Find where the given text appears and provide that cell's center as (X, Y) coordinate. 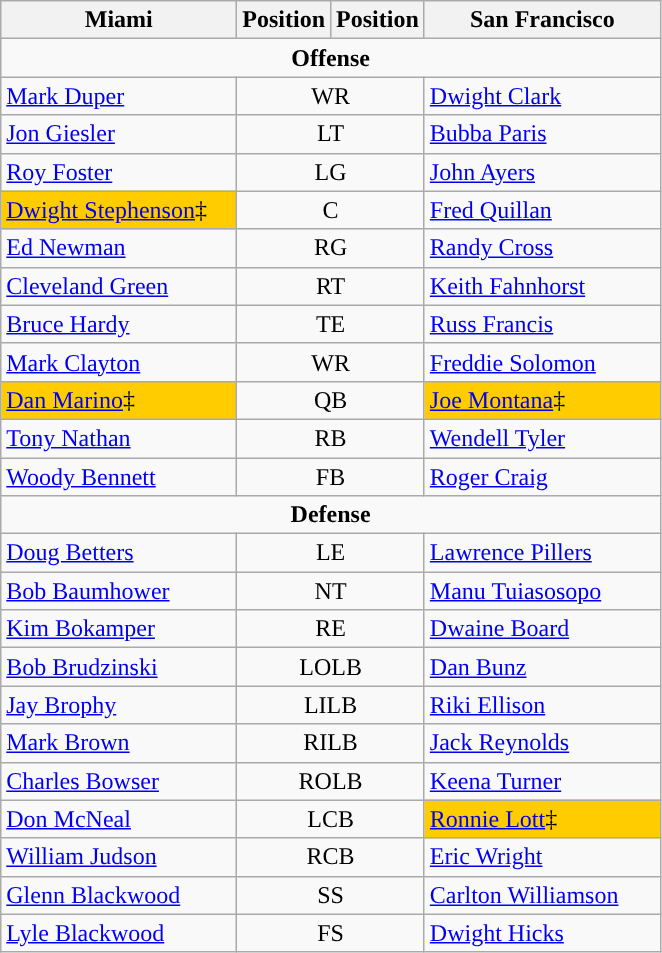
Bruce Hardy (119, 324)
Tony Nathan (119, 438)
Dwaine Board (542, 629)
Woody Bennett (119, 477)
Roy Foster (119, 172)
Dan Marino‡ (119, 400)
RB (331, 438)
Roger Craig (542, 477)
LG (331, 172)
Randy Cross (542, 248)
Keith Fahnhorst (542, 286)
LCB (331, 819)
Bob Baumhower (119, 591)
John Ayers (542, 172)
Ed Newman (119, 248)
William Judson (119, 857)
Jay Brophy (119, 705)
Bubba Paris (542, 134)
Eric Wright (542, 857)
Lawrence Pillers (542, 553)
FB (331, 477)
TE (331, 324)
Charles Bowser (119, 781)
Dwight Clark (542, 96)
Carlton Williamson (542, 895)
NT (331, 591)
Jack Reynolds (542, 743)
Mark Clayton (119, 362)
Offense (331, 58)
Cleveland Green (119, 286)
Freddie Solomon (542, 362)
ROLB (331, 781)
Jon Giesler (119, 134)
Miami (119, 20)
LE (331, 553)
Kim Bokamper (119, 629)
Riki Ellison (542, 705)
RG (331, 248)
RE (331, 629)
Doug Betters (119, 553)
San Francisco (542, 20)
Mark Brown (119, 743)
Dwight Hicks (542, 933)
RT (331, 286)
QB (331, 400)
Mark Duper (119, 96)
Joe Montana‡ (542, 400)
Lyle Blackwood (119, 933)
C (331, 210)
FS (331, 933)
LOLB (331, 667)
Keena Turner (542, 781)
Wendell Tyler (542, 438)
Don McNeal (119, 819)
Ronnie Lott‡ (542, 819)
LILB (331, 705)
Manu Tuiasosopo (542, 591)
Bob Brudzinski (119, 667)
Fred Quillan (542, 210)
Dan Bunz (542, 667)
Russ Francis (542, 324)
LT (331, 134)
Defense (331, 515)
Glenn Blackwood (119, 895)
RILB (331, 743)
RCB (331, 857)
SS (331, 895)
Dwight Stephenson‡ (119, 210)
